For the text-containing cell, return its midpoint in [x, y] coordinate format. 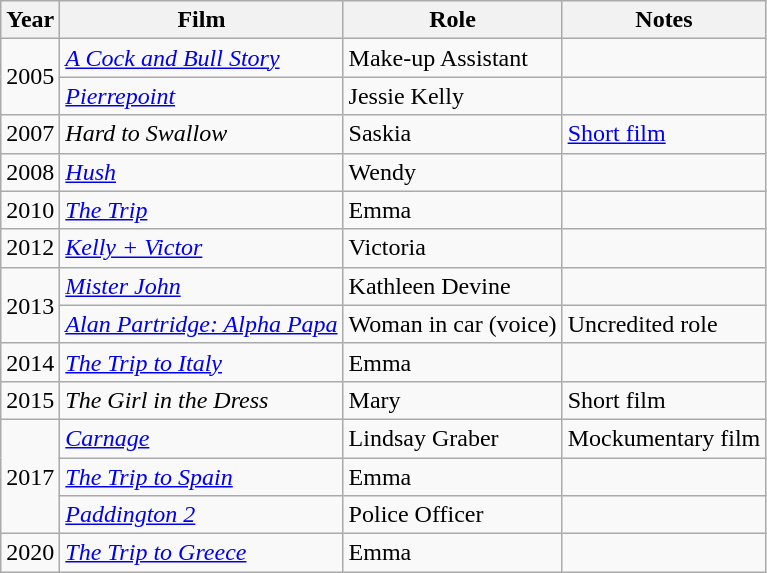
Hush [202, 172]
The Trip to Greece [202, 553]
Role [452, 20]
The Trip to Italy [202, 362]
The Trip [202, 210]
2010 [30, 210]
Hard to Swallow [202, 134]
Victoria [452, 248]
The Trip to Spain [202, 477]
Year [30, 20]
The Girl in the Dress [202, 400]
2017 [30, 476]
2005 [30, 77]
Saskia [452, 134]
Kathleen Devine [452, 286]
2014 [30, 362]
Pierrepoint [202, 96]
Police Officer [452, 515]
2008 [30, 172]
Paddington 2 [202, 515]
2020 [30, 553]
A Cock and Bull Story [202, 58]
Alan Partridge: Alpha Papa [202, 324]
Kelly + Victor [202, 248]
Woman in car (voice) [452, 324]
Make-up Assistant [452, 58]
Mister John [202, 286]
2012 [30, 248]
Mockumentary film [664, 438]
2013 [30, 305]
Uncredited role [664, 324]
Notes [664, 20]
Mary [452, 400]
Wendy [452, 172]
Jessie Kelly [452, 96]
Film [202, 20]
Carnage [202, 438]
Lindsay Graber [452, 438]
2015 [30, 400]
2007 [30, 134]
